Identify which cell holds the provided text, then report its [X, Y] central coordinate. 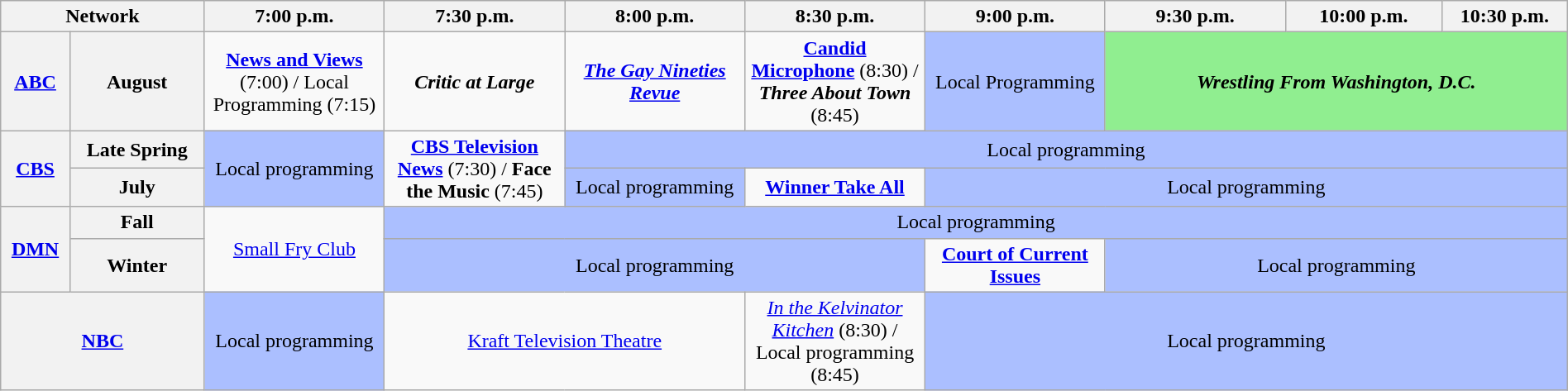
News and Views (7:00) / Local Programming (7:15) [294, 81]
10:30 p.m. [1505, 17]
Candid Microphone (8:30) / Three About Town (8:45) [835, 81]
Winter [137, 265]
Fall [137, 222]
CBS Television News (7:30) / Face the Music (7:45) [475, 169]
Kraft Television Theatre [565, 341]
August [137, 81]
Late Spring [137, 150]
Critic at Large [475, 81]
Network [103, 17]
ABC [36, 81]
Local Programming [1015, 81]
DMN [36, 250]
7:00 p.m. [294, 17]
Wrestling From Washington, D.C. [1336, 81]
9:30 p.m. [1195, 17]
Court of Current Issues [1015, 265]
Winner Take All [835, 188]
9:00 p.m. [1015, 17]
In the Kelvinator Kitchen (8:30) / Local programming (8:45) [835, 341]
The Gay Nineties Revue [655, 81]
CBS [36, 169]
NBC [103, 341]
10:00 p.m. [1363, 17]
Small Fry Club [294, 250]
7:30 p.m. [475, 17]
July [137, 188]
8:30 p.m. [835, 17]
8:00 p.m. [655, 17]
